Identify which cell holds the provided text, then report its [x, y] central coordinate. 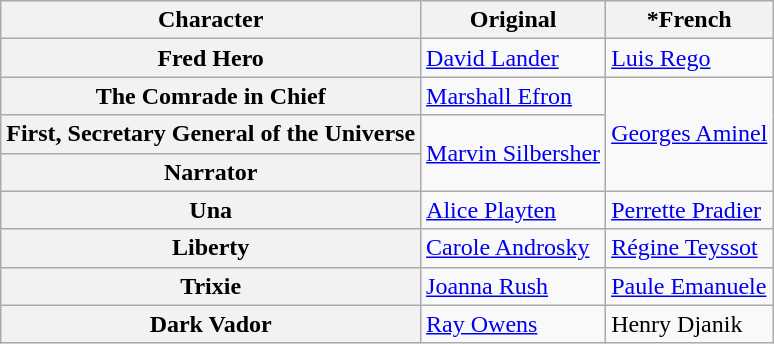
Luis Rego [690, 58]
Henry Djanik [690, 324]
*French [690, 20]
Marshall Efron [514, 96]
Character [211, 20]
Paule Emanuele [690, 286]
Joanna Rush [514, 286]
Trixie [211, 286]
Alice Playten [514, 210]
Carole Androsky [514, 248]
Ray Owens [514, 324]
Liberty [211, 248]
Narrator [211, 172]
The Comrade in Chief [211, 96]
Marvin Silbersher [514, 153]
Perrette Pradier [690, 210]
Fred Hero [211, 58]
Una [211, 210]
Dark Vador [211, 324]
Original [514, 20]
David Lander [514, 58]
First, Secretary General of the Universe [211, 134]
Régine Teyssot [690, 248]
Georges Aminel [690, 134]
